Determine the (x, y) coordinate at the center of the cell enclosing the given text.  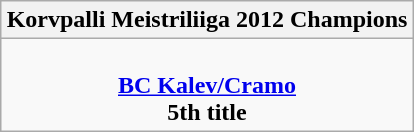
BC Kalev/Cramo 5th title (207, 85)
Korvpalli Meistriliiga 2012 Champions (207, 20)
